Pinpoint the cell where the given text exists, returning its (X, Y) midpoint coordinate. 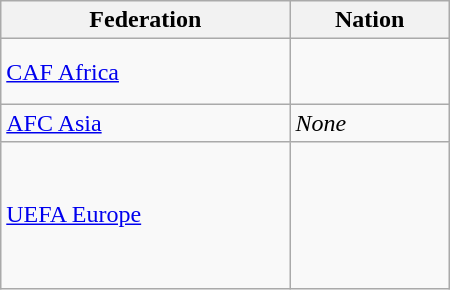
None (370, 123)
CAF Africa (146, 72)
Nation (370, 20)
UEFA Europe (146, 215)
Federation (146, 20)
AFC Asia (146, 123)
